Find where the given text appears and provide that cell's center as (x, y) coordinate. 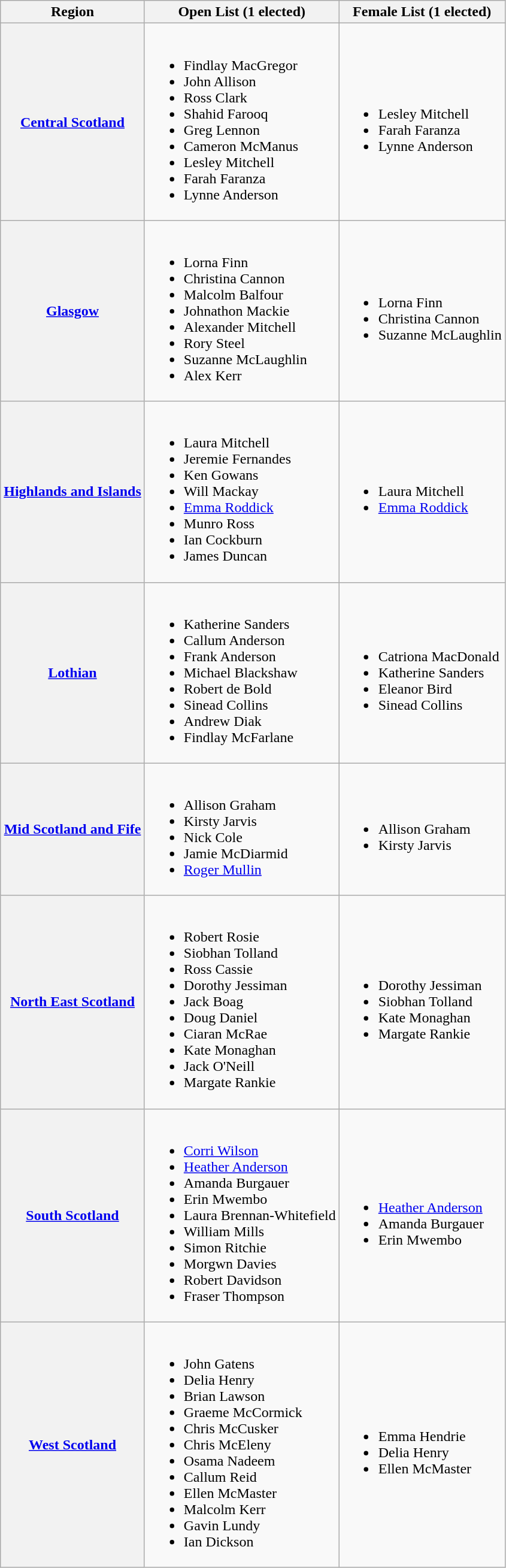
Mid Scotland and Fife (73, 829)
North East Scotland (73, 1002)
Laura MitchellJeremie FernandesKen GowansWill MackayEmma RoddickMunro RossIan CockburnJames Duncan (242, 492)
West Scotland (73, 1445)
Catriona MacDonaldKatherine SandersEleanor BirdSinead Collins (422, 673)
Allison GrahamKirsty Jarvis (422, 829)
Glasgow (73, 311)
Lorna FinnChristina CannonMalcolm BalfourJohnathon MackieAlexander MitchellRory SteelSuzanne McLaughlinAlex Kerr (242, 311)
Female List (1 elected) (422, 12)
Findlay MacGregorJohn AllisonRoss ClarkShahid FarooqGreg LennonCameron McManusLesley MitchellFarah FaranzaLynne Anderson (242, 122)
South Scotland (73, 1215)
Heather AndersonAmanda BurgauerErin Mwembo (422, 1215)
Robert RosieSiobhan TollandRoss CassieDorothy JessimanJack BoagDoug DanielCiaran McRaeKate MonaghanJack O'NeillMargate Rankie (242, 1002)
Lorna FinnChristina CannonSuzanne McLaughlin (422, 311)
Allison GrahamKirsty JarvisNick ColeJamie McDiarmidRoger Mullin (242, 829)
Lesley MitchellFarah FaranzaLynne Anderson (422, 122)
Laura MitchellEmma Roddick (422, 492)
John GatensDelia HenryBrian LawsonGraeme McCormickChris McCuskerChris McElenyOsama NadeemCallum ReidEllen McMasterMalcolm KerrGavin LundyIan Dickson (242, 1445)
Central Scotland (73, 122)
Lothian (73, 673)
Emma HendrieDelia HenryEllen McMaster (422, 1445)
Highlands and Islands (73, 492)
Corri WilsonHeather AndersonAmanda BurgauerErin MwemboLaura Brennan-WhitefieldWilliam MillsSimon RitchieMorgwn DaviesRobert DavidsonFraser Thompson (242, 1215)
Region (73, 12)
Open List (1 elected) (242, 12)
Dorothy JessimanSiobhan TollandKate MonaghanMargate Rankie (422, 1002)
Katherine SandersCallum AndersonFrank AndersonMichael BlackshawRobert de BoldSinead CollinsAndrew DiakFindlay McFarlane (242, 673)
